From the cell containing the given text, extract its center point as [X, Y] coordinate. 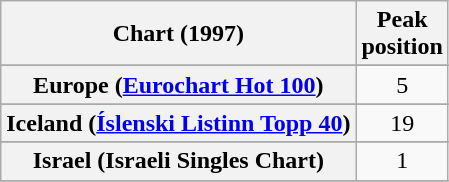
1 [402, 161]
Iceland (Íslenski Listinn Topp 40) [178, 123]
Israel (Israeli Singles Chart) [178, 161]
Europe (Eurochart Hot 100) [178, 85]
Peakposition [402, 34]
Chart (1997) [178, 34]
5 [402, 85]
19 [402, 123]
